Search for the cell housing the specified text and yield its [x, y] center coordinate. 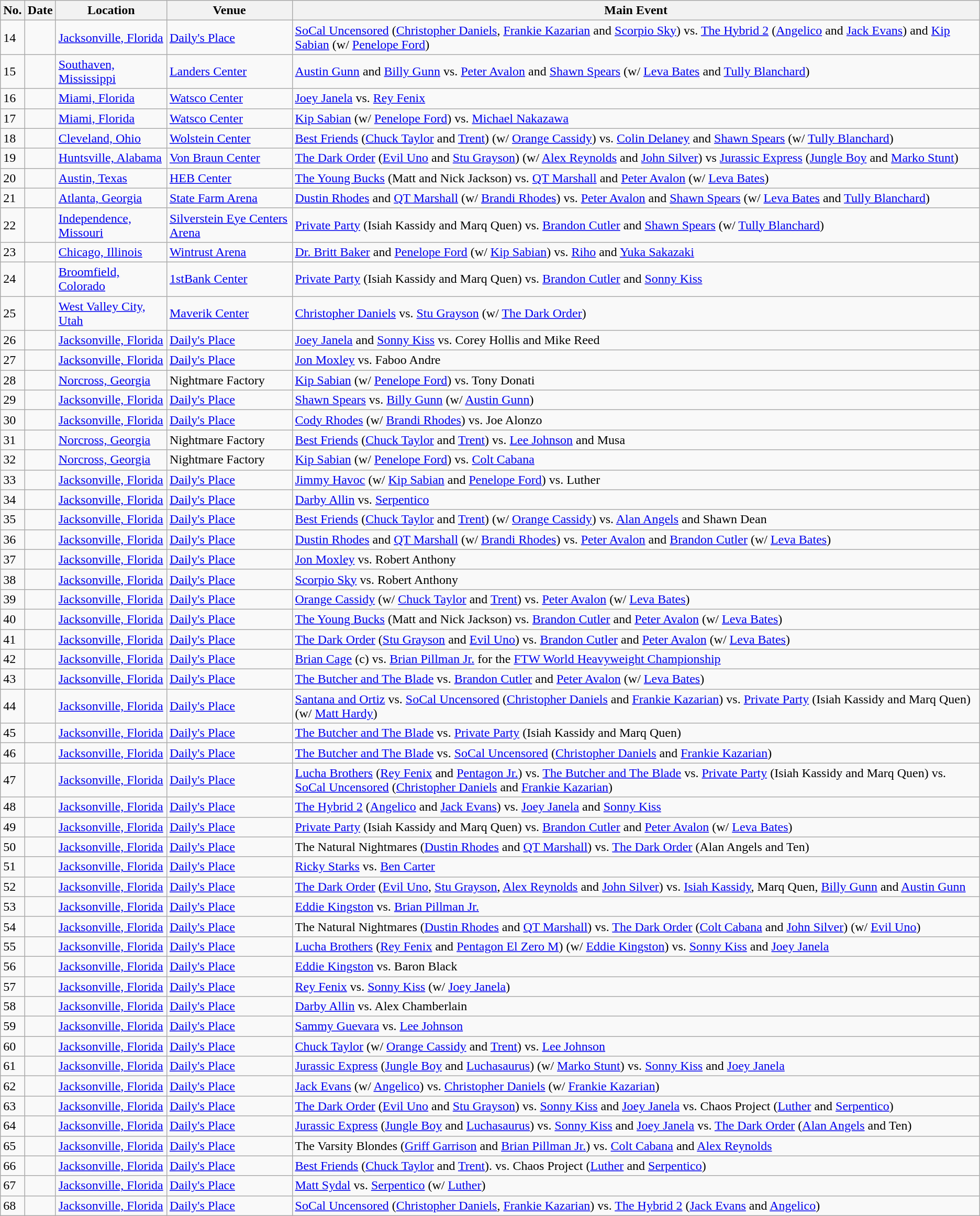
44 [13, 706]
Cleveland, Ohio [111, 138]
Private Party (Isiah Kassidy and Marq Quen) vs. Brandon Cutler and Shawn Spears (w/ Tully Blanchard) [636, 225]
Von Braun Center [229, 158]
34 [13, 500]
Best Friends (Chuck Taylor and Trent) (w/ Orange Cassidy) vs. Alan Angels and Shawn Dean [636, 519]
Chicago, Illinois [111, 252]
52 [13, 887]
35 [13, 519]
55 [13, 946]
16 [13, 98]
SoCal Uncensored (Christopher Daniels, Frankie Kazarian and Scorpio Sky) vs. The Hybrid 2 (Angelico and Jack Evans) and Kip Sabian (w/ Penelope Ford) [636, 38]
Orange Cassidy (w/ Chuck Taylor and Trent) vs. Peter Avalon (w/ Leva Bates) [636, 599]
68 [13, 1206]
Darby Allin vs. Serpentico [636, 500]
41 [13, 639]
66 [13, 1166]
59 [13, 1026]
Dr. Britt Baker and Penelope Ford (w/ Kip Sabian) vs. Riho and Yuka Sakazaki [636, 252]
Brian Cage (c) vs. Brian Pillman Jr. for the FTW World Heavyweight Championship [636, 659]
Maverik Center [229, 313]
19 [13, 158]
29 [13, 400]
Kip Sabian (w/ Penelope Ford) vs. Colt Cabana [636, 460]
West Valley City, Utah [111, 313]
Kip Sabian (w/ Penelope Ford) vs. Tony Donati [636, 380]
Sammy Guevara vs. Lee Johnson [636, 1026]
39 [13, 599]
65 [13, 1146]
54 [13, 926]
25 [13, 313]
The Butcher and The Blade vs. Private Party (Isiah Kassidy and Marq Quen) [636, 733]
Eddie Kingston vs. Baron Black [636, 966]
Best Friends (Chuck Taylor and Trent). vs. Chaos Project (Luther and Serpentico) [636, 1166]
Eddie Kingston vs. Brian Pillman Jr. [636, 907]
The Dark Order (Evil Uno, Stu Grayson, Alex Reynolds and John Silver) vs. Isiah Kassidy, Marq Quen, Billy Gunn and Austin Gunn [636, 887]
Main Event [636, 10]
Santana and Ortiz vs. SoCal Uncensored (Christopher Daniels and Frankie Kazarian) vs. Private Party (Isiah Kassidy and Marq Quen) (w/ Matt Hardy) [636, 706]
30 [13, 420]
56 [13, 966]
Rey Fenix vs. Sonny Kiss (w/ Joey Janela) [636, 986]
Private Party (Isiah Kassidy and Marq Quen) vs. Brandon Cutler and Sonny Kiss [636, 279]
61 [13, 1066]
The Hybrid 2 (Angelico and Jack Evans) vs. Joey Janela and Sonny Kiss [636, 807]
32 [13, 460]
Atlanta, Georgia [111, 198]
Best Friends (Chuck Taylor and Trent) vs. Lee Johnson and Musa [636, 440]
HEB Center [229, 178]
Broomfield, Colorado [111, 279]
Southaven, Mississippi [111, 71]
Dustin Rhodes and QT Marshall (w/ Brandi Rhodes) vs. Peter Avalon and Brandon Cutler (w/ Leva Bates) [636, 539]
Location [111, 10]
26 [13, 340]
The Dark Order (Evil Uno and Stu Grayson) vs. Sonny Kiss and Joey Janela vs. Chaos Project (Luther and Serpentico) [636, 1106]
Christopher Daniels vs. Stu Grayson (w/ The Dark Order) [636, 313]
Austin Gunn and Billy Gunn vs. Peter Avalon and Shawn Spears (w/ Leva Bates and Tully Blanchard) [636, 71]
Kip Sabian (w/ Penelope Ford) vs. Michael Nakazawa [636, 118]
Shawn Spears vs. Billy Gunn (w/ Austin Gunn) [636, 400]
Landers Center [229, 71]
Lucha Brothers (Rey Fenix and Pentagon El Zero M) (w/ Eddie Kingston) vs. Sonny Kiss and Joey Janela [636, 946]
57 [13, 986]
67 [13, 1186]
Joey Janela vs. Rey Fenix [636, 98]
Best Friends (Chuck Taylor and Trent) (w/ Orange Cassidy) vs. Colin Delaney and Shawn Spears (w/ Tully Blanchard) [636, 138]
24 [13, 279]
49 [13, 827]
51 [13, 867]
Independence, Missouri [111, 225]
60 [13, 1046]
Jack Evans (w/ Angelico) vs. Christopher Daniels (w/ Frankie Kazarian) [636, 1086]
Silverstein Eye Centers Arena [229, 225]
31 [13, 440]
20 [13, 178]
Jimmy Havoc (w/ Kip Sabian and Penelope Ford) vs. Luther [636, 480]
Joey Janela and Sonny Kiss vs. Corey Hollis and Mike Reed [636, 340]
Scorpio Sky vs. Robert Anthony [636, 579]
37 [13, 559]
Wolstein Center [229, 138]
50 [13, 847]
23 [13, 252]
46 [13, 753]
Jurassic Express (Jungle Boy and Luchasaurus) (w/ Marko Stunt) vs. Sonny Kiss and Joey Janela [636, 1066]
Chuck Taylor (w/ Orange Cassidy and Trent) vs. Lee Johnson [636, 1046]
The Young Bucks (Matt and Nick Jackson) vs. Brandon Cutler and Peter Avalon (w/ Leva Bates) [636, 619]
28 [13, 380]
27 [13, 360]
Jon Moxley vs. Robert Anthony [636, 559]
The Natural Nightmares (Dustin Rhodes and QT Marshall) vs. The Dark Order (Colt Cabana and John Silver) (w/ Evil Uno) [636, 926]
47 [13, 780]
State Farm Arena [229, 198]
The Dark Order (Evil Uno and Stu Grayson) (w/ Alex Reynolds and John Silver) vs Jurassic Express (Jungle Boy and Marko Stunt) [636, 158]
33 [13, 480]
1stBank Center [229, 279]
Dustin Rhodes and QT Marshall (w/ Brandi Rhodes) vs. Peter Avalon and Shawn Spears (w/ Leva Bates and Tully Blanchard) [636, 198]
58 [13, 1007]
21 [13, 198]
The Varsity Blondes (Griff Garrison and Brian Pillman Jr.) vs. Colt Cabana and Alex Reynolds [636, 1146]
The Young Bucks (Matt and Nick Jackson) vs. QT Marshall and Peter Avalon (w/ Leva Bates) [636, 178]
22 [13, 225]
Cody Rhodes (w/ Brandi Rhodes) vs. Joe Alonzo [636, 420]
Private Party (Isiah Kassidy and Marq Quen) vs. Brandon Cutler and Peter Avalon (w/ Leva Bates) [636, 827]
Austin, Texas [111, 178]
Wintrust Arena [229, 252]
14 [13, 38]
45 [13, 733]
The Butcher and The Blade vs. Brandon Cutler and Peter Avalon (w/ Leva Bates) [636, 679]
The Dark Order (Stu Grayson and Evil Uno) vs. Brandon Cutler and Peter Avalon (w/ Leva Bates) [636, 639]
The Butcher and The Blade vs. SoCal Uncensored (Christopher Daniels and Frankie Kazarian) [636, 753]
53 [13, 907]
15 [13, 71]
17 [13, 118]
36 [13, 539]
Huntsville, Alabama [111, 158]
The Natural Nightmares (Dustin Rhodes and QT Marshall) vs. The Dark Order (Alan Angels and Ten) [636, 847]
Jurassic Express (Jungle Boy and Luchasaurus) vs. Sonny Kiss and Joey Janela vs. The Dark Order (Alan Angels and Ten) [636, 1126]
64 [13, 1126]
Venue [229, 10]
42 [13, 659]
Date [40, 10]
43 [13, 679]
SoCal Uncensored (Christopher Daniels, Frankie Kazarian) vs. The Hybrid 2 (Jack Evans and Angelico) [636, 1206]
Darby Allin vs. Alex Chamberlain [636, 1007]
62 [13, 1086]
48 [13, 807]
38 [13, 579]
63 [13, 1106]
40 [13, 619]
No. [13, 10]
18 [13, 138]
Matt Sydal vs. Serpentico (w/ Luther) [636, 1186]
Jon Moxley vs. Faboo Andre [636, 360]
Ricky Starks vs. Ben Carter [636, 867]
